Search for the cell housing the specified text and yield its (x, y) center coordinate. 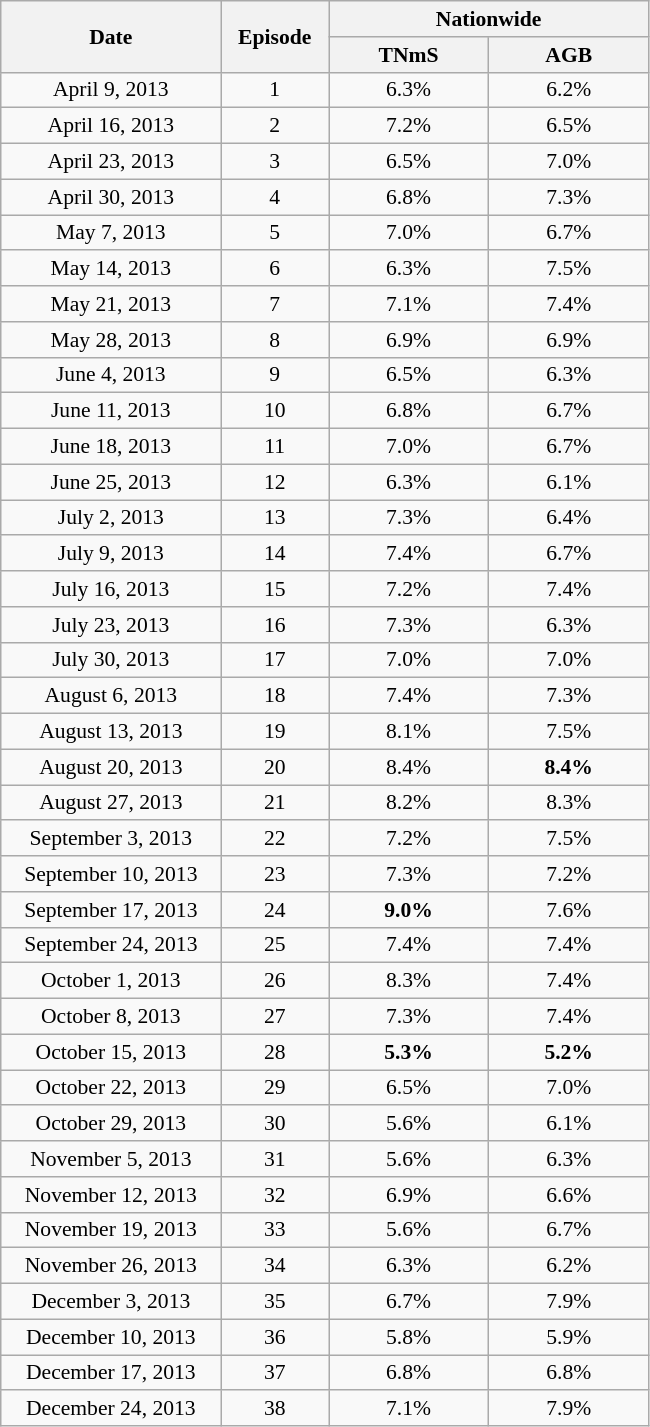
30 (275, 1124)
October 29, 2013 (111, 1124)
September 10, 2013 (111, 874)
11 (275, 447)
21 (275, 803)
35 (275, 1302)
15 (275, 589)
31 (275, 1159)
23 (275, 874)
6.4% (569, 518)
June 25, 2013 (111, 482)
25 (275, 945)
July 2, 2013 (111, 518)
Nationwide (488, 19)
Date (111, 36)
9 (275, 375)
9.0% (408, 910)
22 (275, 839)
29 (275, 1088)
8 (275, 340)
24 (275, 910)
6 (275, 269)
4 (275, 197)
December 17, 2013 (111, 1373)
5.9% (569, 1337)
June 11, 2013 (111, 411)
May 7, 2013 (111, 233)
July 9, 2013 (111, 554)
18 (275, 696)
November 5, 2013 (111, 1159)
Episode (275, 36)
July 16, 2013 (111, 589)
5.2% (569, 1052)
November 26, 2013 (111, 1266)
1 (275, 90)
34 (275, 1266)
June 4, 2013 (111, 375)
19 (275, 732)
October 15, 2013 (111, 1052)
November 19, 2013 (111, 1230)
December 10, 2013 (111, 1337)
August 13, 2013 (111, 732)
AGB (569, 55)
TNmS (408, 55)
8.1% (408, 732)
October 1, 2013 (111, 981)
10 (275, 411)
December 24, 2013 (111, 1409)
April 9, 2013 (111, 90)
April 16, 2013 (111, 126)
October 8, 2013 (111, 1017)
June 18, 2013 (111, 447)
8.2% (408, 803)
7.6% (569, 910)
September 17, 2013 (111, 910)
April 23, 2013 (111, 162)
16 (275, 625)
27 (275, 1017)
7 (275, 304)
32 (275, 1195)
May 21, 2013 (111, 304)
5 (275, 233)
November 12, 2013 (111, 1195)
38 (275, 1409)
33 (275, 1230)
3 (275, 162)
May 14, 2013 (111, 269)
5.3% (408, 1052)
December 3, 2013 (111, 1302)
July 23, 2013 (111, 625)
April 30, 2013 (111, 197)
August 27, 2013 (111, 803)
13 (275, 518)
5.8% (408, 1337)
August 20, 2013 (111, 767)
36 (275, 1337)
14 (275, 554)
October 22, 2013 (111, 1088)
6.6% (569, 1195)
17 (275, 660)
July 30, 2013 (111, 660)
September 24, 2013 (111, 945)
26 (275, 981)
20 (275, 767)
2 (275, 126)
August 6, 2013 (111, 696)
May 28, 2013 (111, 340)
September 3, 2013 (111, 839)
28 (275, 1052)
12 (275, 482)
37 (275, 1373)
